Find where the given text appears and provide that cell's center as [x, y] coordinate. 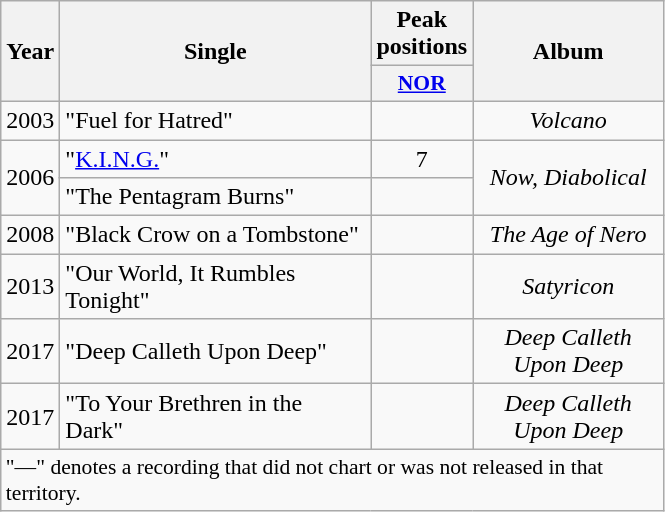
Volcano [568, 120]
"Deep Calleth Upon Deep" [216, 352]
"Black Crow on a Tombstone" [216, 235]
Single [216, 52]
"—" denotes a recording that did not chart or was not released in that territory. [332, 480]
Satyricon [568, 286]
2003 [30, 120]
Year [30, 52]
Now, Diabolical [568, 178]
"Fuel for Hatred" [216, 120]
2006 [30, 178]
"Our World, It Rumbles Tonight" [216, 286]
The Age of Nero [568, 235]
"To Your Brethren in the Dark" [216, 416]
2008 [30, 235]
NOR [422, 84]
Album [568, 52]
2013 [30, 286]
Peak positions [422, 34]
"K.I.N.G." [216, 159]
7 [422, 159]
"The Pentagram Burns" [216, 197]
